Locate the cell with the specified text and output its (X, Y) center coordinate. 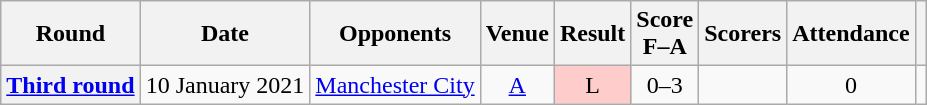
Manchester City (395, 85)
ScoreF–A (665, 34)
Scorers (743, 34)
L (592, 85)
Round (70, 34)
Attendance (851, 34)
0 (851, 85)
Third round (70, 85)
Opponents (395, 34)
A (517, 85)
0–3 (665, 85)
Result (592, 34)
10 January 2021 (225, 85)
Date (225, 34)
Venue (517, 34)
